Detect which cell encompasses the target text, then output its (X, Y) center coordinate. 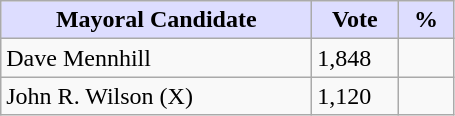
Vote (355, 20)
1,848 (355, 58)
Dave Mennhill (156, 58)
Mayoral Candidate (156, 20)
1,120 (355, 96)
John R. Wilson (X) (156, 96)
% (426, 20)
